For the text-containing cell, return its midpoint in [X, Y] coordinate format. 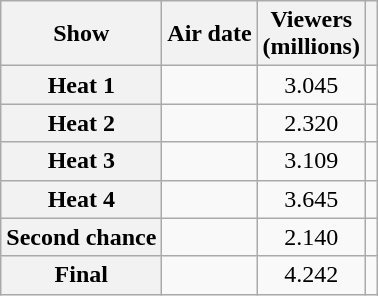
Second chance [82, 237]
Viewers(millions) [311, 34]
Heat 1 [82, 85]
Heat 4 [82, 199]
Final [82, 275]
4.242 [311, 275]
Air date [210, 34]
Heat 3 [82, 161]
Heat 2 [82, 123]
2.320 [311, 123]
3.645 [311, 199]
2.140 [311, 237]
3.045 [311, 85]
Show [82, 34]
3.109 [311, 161]
